Return the [x, y] coordinate for the center point of the cell that contains the specified text.  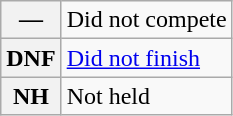
Did not compete [146, 20]
— [31, 20]
NH [31, 96]
DNF [31, 58]
Did not finish [146, 58]
Not held [146, 96]
